Extract the [X, Y] coordinate from the center of the cell holding the provided text.  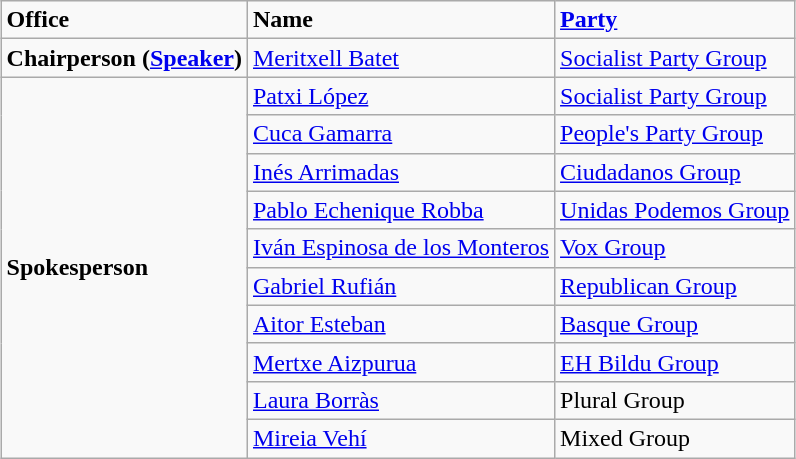
Basque Group [675, 324]
EH Bildu Group [675, 362]
Name [400, 20]
Unidas Podemos Group [675, 210]
Cuca Gamarra [400, 134]
Laura Borràs [400, 400]
Meritxell Batet [400, 58]
Pablo Echenique Robba [400, 210]
Mireia Vehí [400, 438]
Gabriel Rufián [400, 286]
Spokesperson [124, 268]
Party [675, 20]
Aitor Esteban [400, 324]
Plural Group [675, 400]
Vox Group [675, 248]
Patxi López [400, 96]
Inés Arrimadas [400, 172]
People's Party Group [675, 134]
Mertxe Aizpurua [400, 362]
Office [124, 20]
Ciudadanos Group [675, 172]
Iván Espinosa de los Monteros [400, 248]
Republican Group [675, 286]
Mixed Group [675, 438]
Chairperson (Speaker) [124, 58]
